Determine the [x, y] coordinate at the center of the cell enclosing the given text.  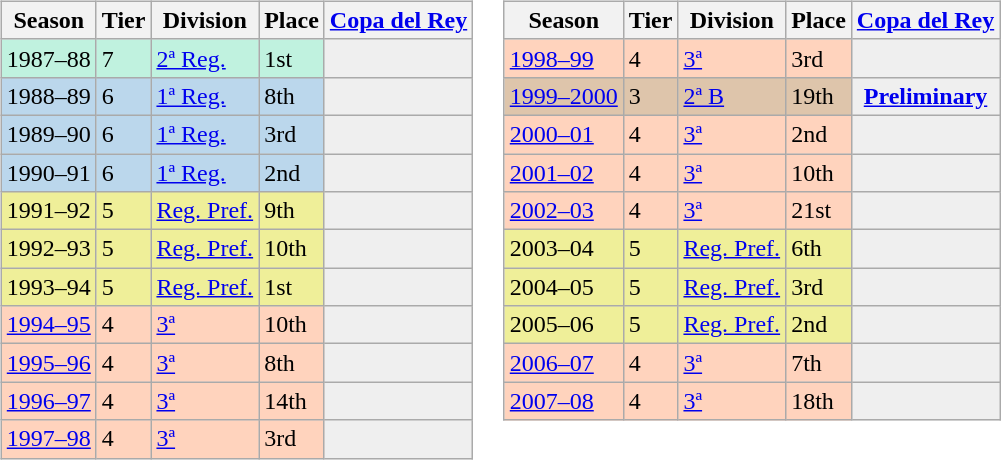
2001–02 [564, 173]
2007–08 [564, 401]
18th [819, 401]
1989–90 [48, 134]
9th [292, 211]
14th [292, 401]
1997–98 [48, 439]
2004–05 [564, 287]
6th [819, 249]
1994–95 [48, 325]
1999–2000 [564, 96]
1988–89 [48, 96]
2ª B [732, 96]
2002–03 [564, 211]
Preliminary [925, 96]
21st [819, 211]
1993–94 [48, 287]
1992–93 [48, 249]
2006–07 [564, 363]
19th [819, 96]
7th [819, 363]
7 [124, 58]
1995–96 [48, 363]
2000–01 [564, 134]
1990–91 [48, 173]
3 [650, 96]
2005–06 [564, 325]
1996–97 [48, 401]
1998–99 [564, 58]
2ª Reg. [205, 58]
1991–92 [48, 211]
1987–88 [48, 58]
2003–04 [564, 249]
